Capture the cell that displays the provided text and extract its (x, y) central coordinate. 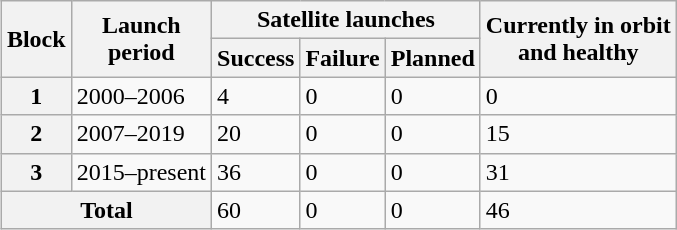
46 (578, 210)
Failure (342, 58)
31 (578, 172)
36 (256, 172)
2000–2006 (141, 96)
Block (36, 39)
1 (36, 96)
Launch period (141, 39)
15 (578, 134)
20 (256, 134)
3 (36, 172)
4 (256, 96)
Planned (432, 58)
60 (256, 210)
Total (106, 210)
2007–2019 (141, 134)
Success (256, 58)
Currently in orbit and healthy (578, 39)
Satellite launches (346, 20)
2015–present (141, 172)
2 (36, 134)
